Output the (x, y) coordinate of the center of the cell containing the given text.  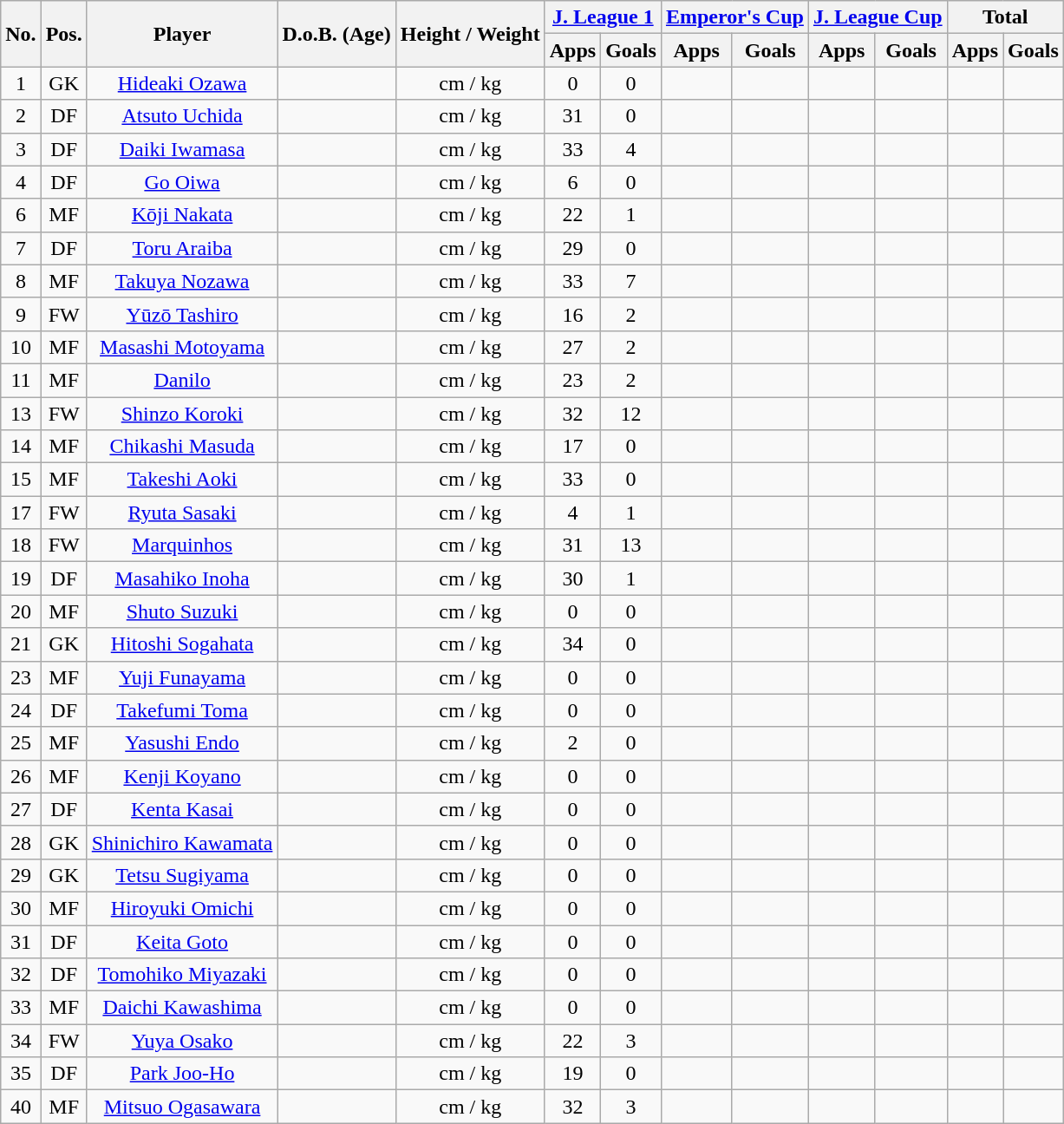
Daichi Kawashima (182, 1008)
Marquinhos (182, 546)
Park Joo-Ho (182, 1074)
24 (21, 710)
D.o.B. (Age) (336, 34)
Emperor's Cup (734, 17)
20 (21, 611)
Masahiko Inoha (182, 578)
11 (21, 380)
Yūzō Tashiro (182, 314)
Yuji Funayama (182, 677)
Kōji Nakata (182, 215)
Tomohiko Miyazaki (182, 975)
16 (572, 314)
18 (21, 546)
Total (1005, 17)
Pos. (64, 34)
Takuya Nozawa (182, 281)
28 (21, 842)
Yasushi Endo (182, 743)
Ryuta Sasaki (182, 513)
Keita Goto (182, 941)
Shinzo Koroki (182, 414)
Shuto Suzuki (182, 611)
Chikashi Masuda (182, 447)
26 (21, 776)
Toru Araiba (182, 248)
Kenta Kasai (182, 809)
21 (21, 644)
Mitsuo Ogasawara (182, 1107)
Takeshi Aoki (182, 480)
Hiroyuki Omichi (182, 908)
14 (21, 447)
35 (21, 1074)
No. (21, 34)
Hitoshi Sogahata (182, 644)
40 (21, 1107)
Shinichiro Kawamata (182, 842)
J. League Cup (878, 17)
10 (21, 347)
Danilo (182, 380)
Yuya Osako (182, 1041)
Kenji Koyano (182, 776)
Hideaki Ozawa (182, 83)
Player (182, 34)
25 (21, 743)
Go Oiwa (182, 182)
Tetsu Sugiyama (182, 875)
15 (21, 480)
Height / Weight (470, 34)
Takefumi Toma (182, 710)
9 (21, 314)
Daiki Iwamasa (182, 149)
12 (631, 414)
Atsuto Uchida (182, 116)
8 (21, 281)
Masashi Motoyama (182, 347)
J. League 1 (603, 17)
